Scan for the cell matching the given text and deliver its (x, y) coordinate at center. 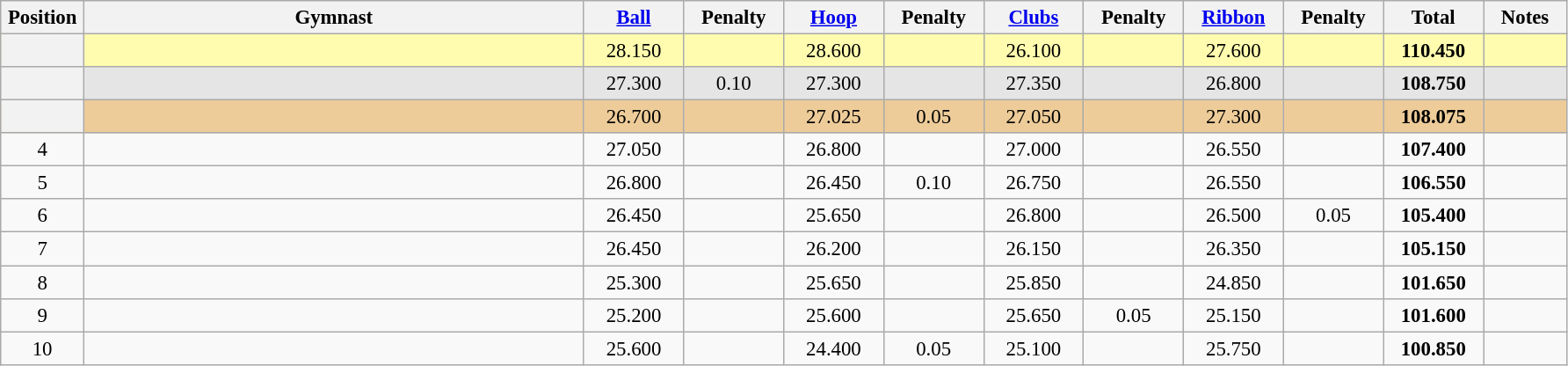
10 (42, 348)
26.750 (1034, 183)
27.000 (1034, 150)
Clubs (1034, 18)
26.200 (834, 249)
Notes (1526, 18)
105.400 (1434, 216)
100.850 (1434, 348)
Position (42, 18)
25.150 (1233, 315)
26.150 (1034, 249)
26.350 (1233, 249)
108.075 (1434, 117)
25.300 (634, 282)
27.600 (1233, 51)
Hoop (834, 18)
105.150 (1434, 249)
25.750 (1233, 348)
25.100 (1034, 348)
9 (42, 315)
27.350 (1034, 84)
7 (42, 249)
110.450 (1434, 51)
24.850 (1233, 282)
25.850 (1034, 282)
Gymnast (334, 18)
8 (42, 282)
101.600 (1434, 315)
26.100 (1034, 51)
5 (42, 183)
4 (42, 150)
28.150 (634, 51)
27.025 (834, 117)
6 (42, 216)
Ball (634, 18)
25.200 (634, 315)
26.500 (1233, 216)
108.750 (1434, 84)
26.700 (634, 117)
101.650 (1434, 282)
106.550 (1434, 183)
24.400 (834, 348)
Total (1434, 18)
Ribbon (1233, 18)
107.400 (1434, 150)
28.600 (834, 51)
